Return (X, Y) of the center of cell containing provided text 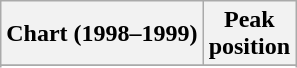
Peakposition (249, 34)
Chart (1998–1999) (102, 34)
